Capture the cell that displays the provided text and extract its [X, Y] central coordinate. 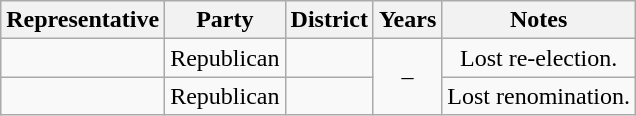
– [407, 77]
Lost re-election. [539, 58]
Notes [539, 20]
Party [225, 20]
Lost renomination. [539, 96]
District [329, 20]
Representative [83, 20]
Years [407, 20]
